Determine the (X, Y) coordinate at the center of the cell enclosing the given text.  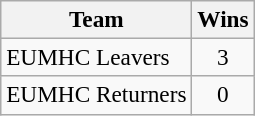
Wins (223, 19)
EUMHC Returners (96, 95)
EUMHC Leavers (96, 57)
3 (223, 57)
0 (223, 95)
Team (96, 19)
